Scan for the cell matching the given text and deliver its [X, Y] coordinate at center. 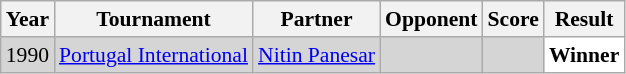
Result [584, 19]
1990 [28, 55]
Year [28, 19]
Score [514, 19]
Partner [316, 19]
Portugal International [154, 55]
Opponent [432, 19]
Winner [584, 55]
Nitin Panesar [316, 55]
Tournament [154, 19]
